Return the [X, Y] coordinate for the center point of the cell that contains the specified text.  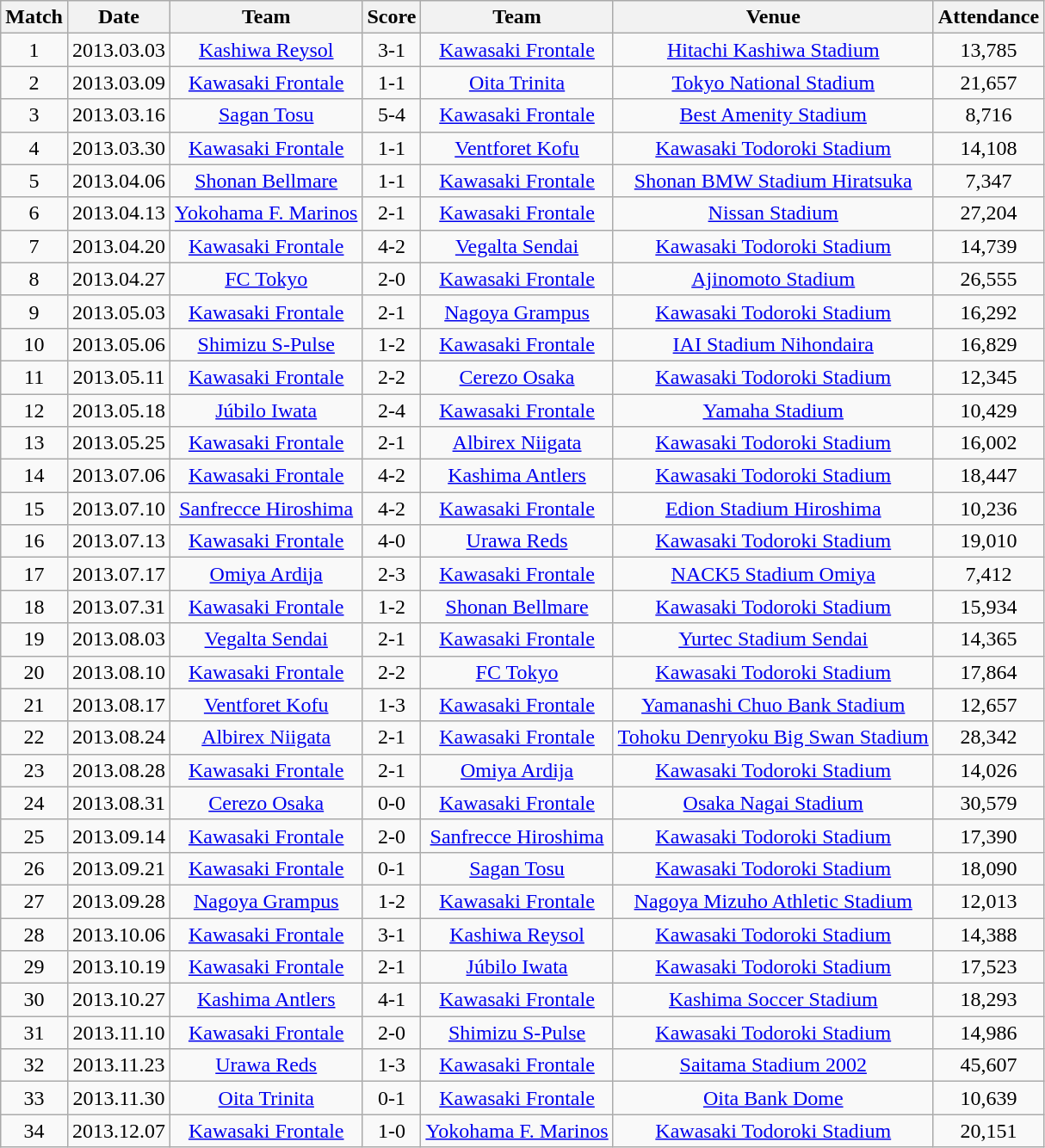
4-1 [392, 1000]
Date [119, 17]
Attendance [988, 17]
16 [34, 541]
Edion Stadium Hiroshima [773, 509]
32 [34, 1065]
7,412 [988, 574]
2013.10.06 [119, 934]
28,342 [988, 738]
2013.09.28 [119, 901]
Score [392, 17]
17,523 [988, 967]
Yurtec Stadium Sendai [773, 639]
1 [34, 50]
2013.03.03 [119, 50]
Best Amenity Stadium [773, 115]
16,002 [988, 443]
Yamaha Stadium [773, 410]
Nagoya Mizuho Athletic Stadium [773, 901]
2013.05.11 [119, 377]
2013.03.16 [119, 115]
1-0 [392, 1131]
NACK5 Stadium Omiya [773, 574]
2013.08.10 [119, 672]
2013.11.23 [119, 1065]
10,236 [988, 509]
14,026 [988, 770]
2013.07.13 [119, 541]
2013.03.09 [119, 83]
16,829 [988, 344]
2013.05.03 [119, 312]
21,657 [988, 83]
15 [34, 509]
2013.11.10 [119, 1033]
21 [34, 705]
4 [34, 148]
2013.09.14 [119, 836]
25 [34, 836]
14,108 [988, 148]
7 [34, 246]
31 [34, 1033]
18,090 [988, 868]
14 [34, 476]
18 [34, 607]
8,716 [988, 115]
16,292 [988, 312]
13 [34, 443]
Ajinomoto Stadium [773, 279]
20,151 [988, 1131]
2013.05.06 [119, 344]
19 [34, 639]
11 [34, 377]
Kashima Soccer Stadium [773, 1000]
3 [34, 115]
Osaka Nagai Stadium [773, 803]
5-4 [392, 115]
2013.05.18 [119, 410]
12,657 [988, 705]
27,204 [988, 213]
12,345 [988, 377]
Saitama Stadium 2002 [773, 1065]
Shonan BMW Stadium Hiratsuka [773, 181]
20 [34, 672]
2013.04.20 [119, 246]
24 [34, 803]
27 [34, 901]
30,579 [988, 803]
Hitachi Kashiwa Stadium [773, 50]
10,639 [988, 1098]
Nissan Stadium [773, 213]
9 [34, 312]
45,607 [988, 1065]
2-4 [392, 410]
18,447 [988, 476]
2013.08.28 [119, 770]
2013.12.07 [119, 1131]
2013.04.06 [119, 181]
2013.08.03 [119, 639]
6 [34, 213]
2013.07.06 [119, 476]
12 [34, 410]
2013.08.17 [119, 705]
7,347 [988, 181]
17,864 [988, 672]
26 [34, 868]
Tokyo National Stadium [773, 83]
33 [34, 1098]
0-0 [392, 803]
2013.11.30 [119, 1098]
28 [34, 934]
18,293 [988, 1000]
2013.10.19 [119, 967]
14,739 [988, 246]
23 [34, 770]
8 [34, 279]
13,785 [988, 50]
2013.08.31 [119, 803]
2013.07.10 [119, 509]
2013.05.25 [119, 443]
Tohoku Denryoku Big Swan Stadium [773, 738]
Match [34, 17]
IAI Stadium Nihondaira [773, 344]
14,986 [988, 1033]
2013.10.27 [119, 1000]
2013.07.17 [119, 574]
Yamanashi Chuo Bank Stadium [773, 705]
2013.09.21 [119, 868]
2013.04.13 [119, 213]
29 [34, 967]
26,555 [988, 279]
5 [34, 181]
12,013 [988, 901]
2-3 [392, 574]
19,010 [988, 541]
14,388 [988, 934]
34 [34, 1131]
15,934 [988, 607]
4-0 [392, 541]
10 [34, 344]
2 [34, 83]
2013.08.24 [119, 738]
17,390 [988, 836]
14,365 [988, 639]
Oita Bank Dome [773, 1098]
22 [34, 738]
10,429 [988, 410]
2013.07.31 [119, 607]
2013.04.27 [119, 279]
17 [34, 574]
2013.03.30 [119, 148]
Venue [773, 17]
30 [34, 1000]
